Scan for the cell matching the given text and deliver its (X, Y) coordinate at center. 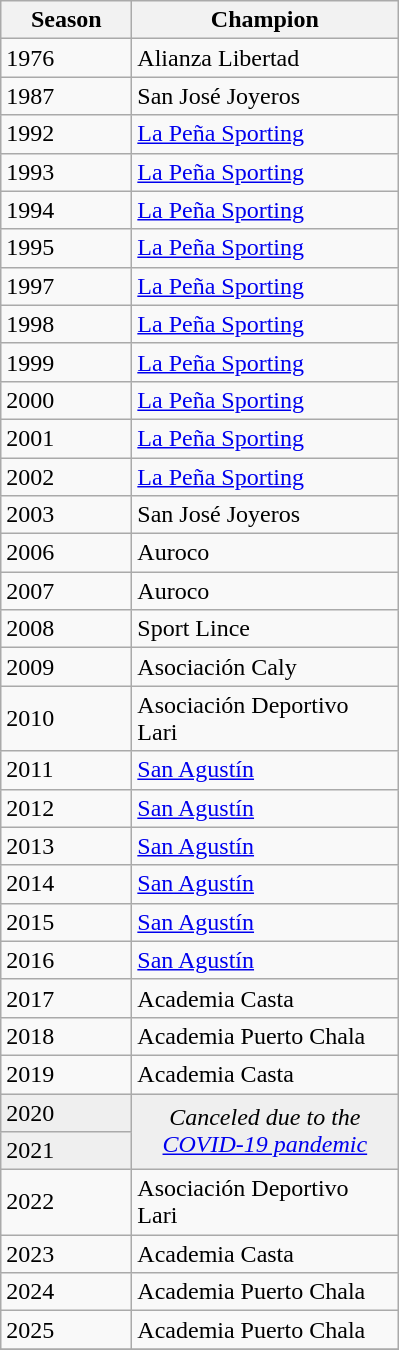
2013 (66, 846)
2018 (66, 1036)
2000 (66, 400)
1994 (66, 210)
1987 (66, 96)
1999 (66, 362)
Sport Lince (265, 629)
2003 (66, 515)
2019 (66, 1074)
1995 (66, 248)
2012 (66, 808)
1998 (66, 324)
1992 (66, 134)
2016 (66, 960)
2014 (66, 884)
Canceled due to the COVID-19 pandemic (265, 1132)
2022 (66, 1202)
2021 (66, 1151)
Season (66, 20)
2008 (66, 629)
2007 (66, 591)
2010 (66, 718)
1976 (66, 58)
2020 (66, 1113)
Champion (265, 20)
2023 (66, 1254)
1993 (66, 172)
2025 (66, 1330)
2017 (66, 998)
2015 (66, 922)
2009 (66, 667)
1997 (66, 286)
Asociación Caly (265, 667)
2001 (66, 438)
2006 (66, 553)
2024 (66, 1292)
2002 (66, 477)
Alianza Libertad (265, 58)
2011 (66, 770)
